Detect which cell encompasses the target text, then output its [x, y] center coordinate. 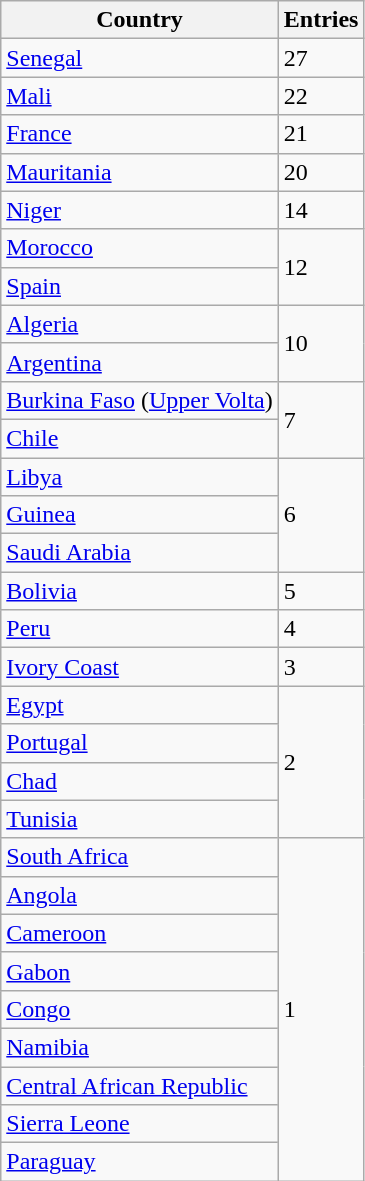
27 [321, 58]
Saudi Arabia [140, 553]
Spain [140, 286]
France [140, 134]
Egypt [140, 705]
Cameroon [140, 933]
Chile [140, 438]
10 [321, 343]
20 [321, 172]
5 [321, 591]
Congo [140, 1009]
Guinea [140, 515]
Angola [140, 895]
Paraguay [140, 1162]
Entries [321, 20]
Peru [140, 629]
Chad [140, 781]
21 [321, 134]
Niger [140, 210]
14 [321, 210]
Portugal [140, 743]
7 [321, 419]
Senegal [140, 58]
Ivory Coast [140, 667]
Libya [140, 477]
3 [321, 667]
Country [140, 20]
Namibia [140, 1047]
Mauritania [140, 172]
Morocco [140, 248]
Argentina [140, 362]
2 [321, 762]
22 [321, 96]
1 [321, 1010]
Bolivia [140, 591]
South Africa [140, 857]
6 [321, 515]
4 [321, 629]
12 [321, 267]
Central African Republic [140, 1085]
Algeria [140, 324]
Tunisia [140, 819]
Gabon [140, 971]
Burkina Faso (Upper Volta) [140, 400]
Mali [140, 96]
Sierra Leone [140, 1124]
